Scan for the cell matching the given text and deliver its [x, y] coordinate at center. 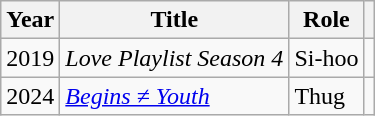
Role [326, 20]
2024 [30, 96]
Si-hoo [326, 58]
Year [30, 20]
2019 [30, 58]
Title [174, 20]
Thug [326, 96]
Love Playlist Season 4 [174, 58]
Begins ≠ Youth [174, 96]
